From the cell containing the given text, extract its center point as [x, y] coordinate. 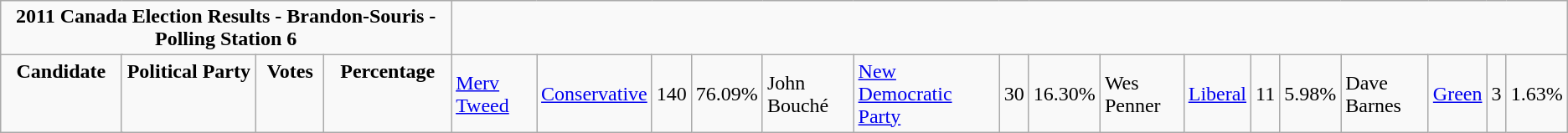
5.98% [1310, 94]
Liberal [1217, 94]
3 [1496, 94]
140 [672, 94]
11 [1266, 94]
Wes Penner [1142, 94]
Merv Tweed [494, 94]
Votes [290, 94]
1.63% [1536, 94]
Political Party [189, 94]
Conservative [595, 94]
Candidate [61, 94]
Dave Barnes [1385, 94]
30 [1014, 94]
76.09% [727, 94]
Percentage [388, 94]
John Bouché [807, 94]
Green [1457, 94]
New Democratic Party [926, 94]
16.30% [1064, 94]
2011 Canada Election Results - Brandon-Souris - Polling Station 6 [226, 28]
